Locate the cell with the specified text and output its [X, Y] center coordinate. 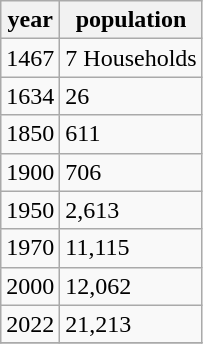
1970 [30, 248]
26 [131, 96]
year [30, 20]
population [131, 20]
2,613 [131, 210]
706 [131, 172]
1900 [30, 172]
12,062 [131, 286]
1950 [30, 210]
611 [131, 134]
2022 [30, 324]
7 Households [131, 58]
1467 [30, 58]
1850 [30, 134]
2000 [30, 286]
1634 [30, 96]
21,213 [131, 324]
11,115 [131, 248]
